Search for the cell housing the specified text and yield its [X, Y] center coordinate. 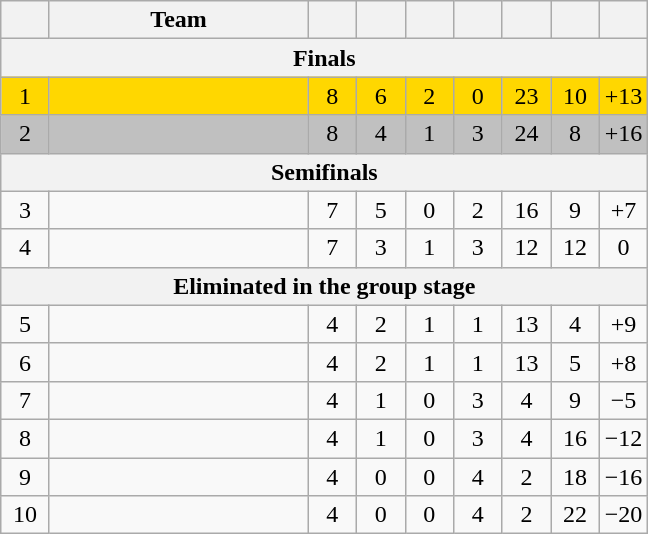
+7 [624, 210]
24 [526, 134]
+13 [624, 96]
−16 [624, 477]
−20 [624, 515]
Team [178, 20]
+9 [624, 324]
Semifinals [324, 172]
22 [576, 515]
−12 [624, 438]
+16 [624, 134]
Finals [324, 58]
18 [576, 477]
Eliminated in the group stage [324, 286]
+8 [624, 362]
−5 [624, 400]
23 [526, 96]
